Locate the cell with the specified text and output its [X, Y] center coordinate. 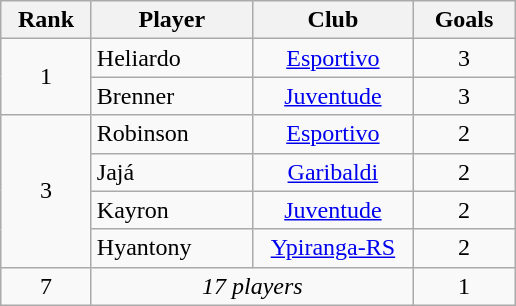
Kayron [172, 210]
Club [332, 20]
17 players [252, 286]
Heliardo [172, 58]
Ypiranga-RS [332, 248]
Jajá [172, 172]
Robinson [172, 134]
Goals [464, 20]
7 [46, 286]
Rank [46, 20]
Garibaldi [332, 172]
Brenner [172, 96]
Player [172, 20]
Hyantony [172, 248]
